Return [X, Y] of the center of cell containing provided text 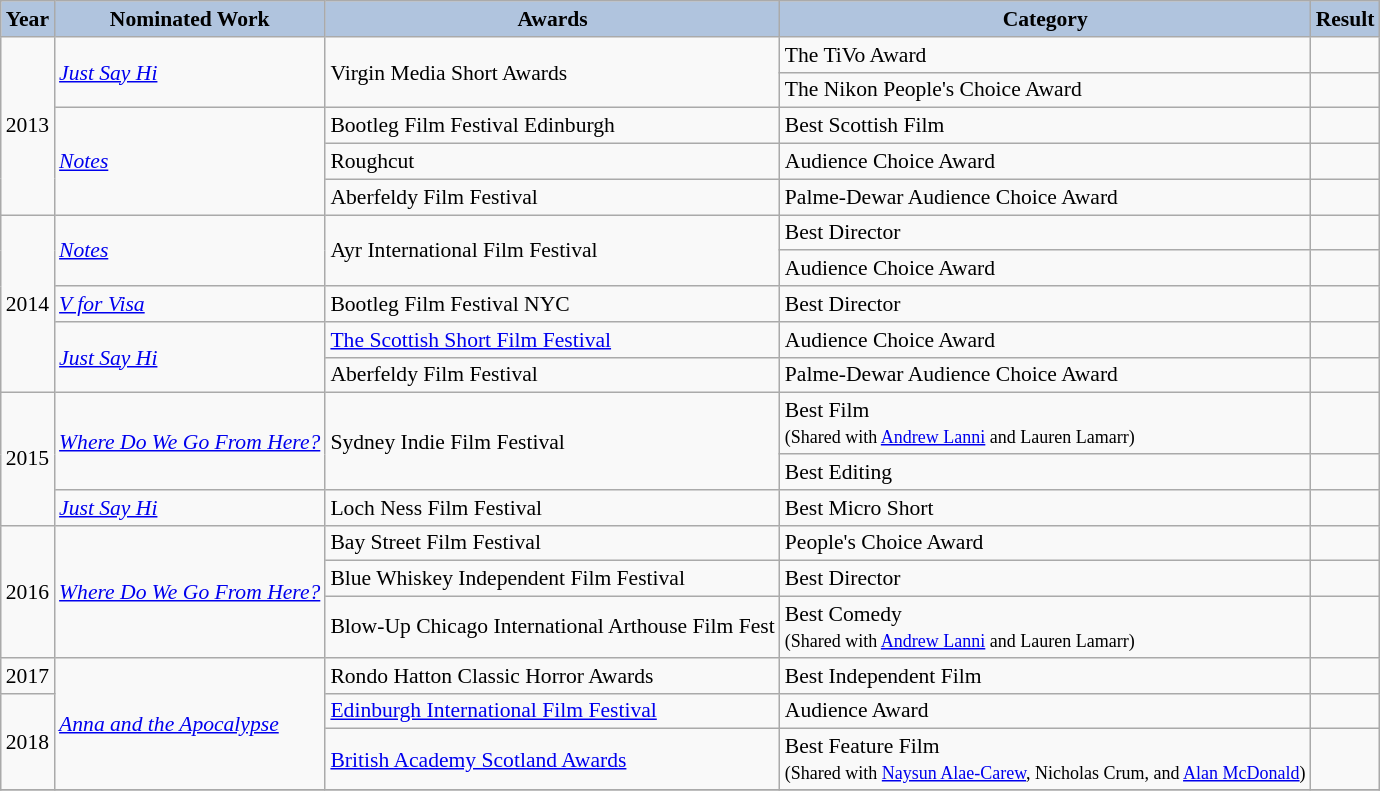
Category [1046, 19]
Nominated Work [190, 19]
Virgin Media Short Awards [552, 72]
Loch Ness Film Festival [552, 508]
Result [1346, 19]
The TiVo Award [1046, 55]
Best Micro Short [1046, 508]
Blow-Up Chicago International Arthouse Film Fest [552, 628]
Bootleg Film Festival Edinburgh [552, 126]
Awards [552, 19]
Anna and the Apocalypse [190, 724]
Best Feature Film(Shared with Naysun Alae-Carew, Nicholas Crum, and Alan McDonald) [1046, 760]
Roughcut [552, 162]
Blue Whiskey Independent Film Festival [552, 579]
Rondo Hatton Classic Horror Awards [552, 676]
Ayr International Film Festival [552, 250]
British Academy Scotland Awards [552, 760]
2016 [28, 591]
Sydney Indie Film Festival [552, 442]
Bay Street Film Festival [552, 543]
Best Comedy(Shared with Andrew Lanni and Lauren Lamarr) [1046, 628]
The Nikon People's Choice Award [1046, 90]
Best Independent Film [1046, 676]
People's Choice Award [1046, 543]
Best Editing [1046, 472]
2013 [28, 126]
Edinburgh International Film Festival [552, 711]
2018 [28, 742]
Best Film(Shared with Andrew Lanni and Lauren Lamarr) [1046, 424]
Audience Award [1046, 711]
Year [28, 19]
2017 [28, 676]
The Scottish Short Film Festival [552, 340]
2015 [28, 459]
2014 [28, 304]
Best Scottish Film [1046, 126]
Bootleg Film Festival NYC [552, 304]
V for Visa [190, 304]
